Identify which cell holds the provided text, then report its (X, Y) central coordinate. 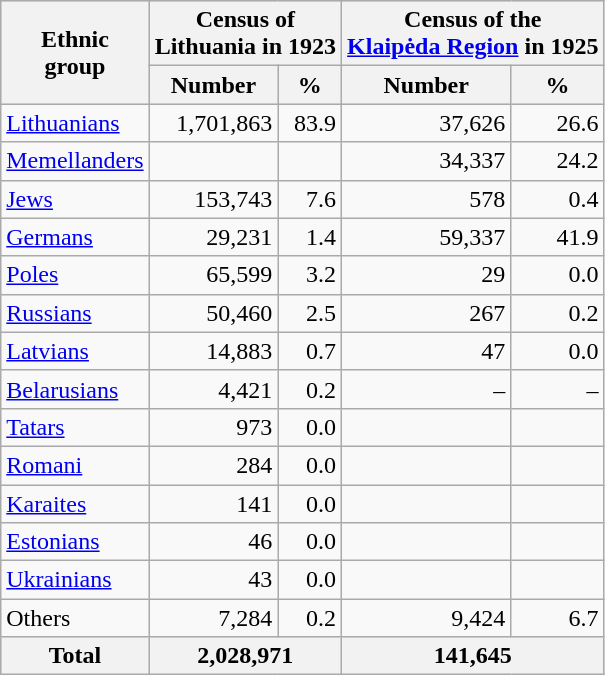
1.4 (310, 237)
24.2 (558, 161)
59,337 (426, 237)
46 (214, 542)
141 (214, 503)
Lithuanians (75, 123)
9,424 (426, 618)
1,701,863 (214, 123)
37,626 (426, 123)
578 (426, 199)
Belarusians (75, 389)
Census of theKlaipėda Region in 1925 (473, 34)
7.6 (310, 199)
65,599 (214, 275)
Memellanders (75, 161)
6.7 (558, 618)
973 (214, 427)
Romani (75, 465)
0.4 (558, 199)
284 (214, 465)
2,028,971 (245, 656)
7,284 (214, 618)
29 (426, 275)
3.2 (310, 275)
29,231 (214, 237)
141,645 (473, 656)
41.9 (558, 237)
2.5 (310, 313)
Germans (75, 237)
Others (75, 618)
50,460 (214, 313)
83.9 (310, 123)
34,337 (426, 161)
Karaites (75, 503)
Poles (75, 275)
26.6 (558, 123)
Jews (75, 199)
43 (214, 580)
Russians (75, 313)
47 (426, 351)
267 (426, 313)
153,743 (214, 199)
Ethnicgroup (75, 52)
0.7 (310, 351)
Census ofLithuania in 1923 (245, 34)
14,883 (214, 351)
Total (75, 656)
Latvians (75, 351)
Ukrainians (75, 580)
4,421 (214, 389)
Estonians (75, 542)
Tatars (75, 427)
